Locate the cell with the specified text and output its (X, Y) center coordinate. 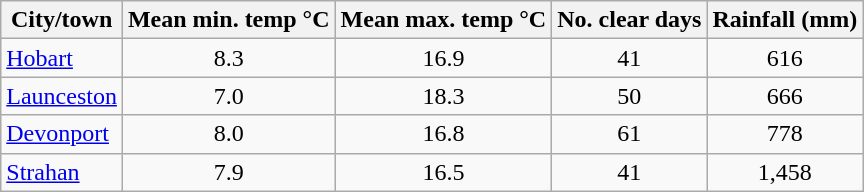
18.3 (444, 96)
City/town (62, 20)
61 (630, 134)
8.0 (228, 134)
8.3 (228, 58)
16.5 (444, 172)
No. clear days (630, 20)
Rainfall (mm) (785, 20)
616 (785, 58)
Strahan (62, 172)
7.0 (228, 96)
Hobart (62, 58)
50 (630, 96)
666 (785, 96)
Launceston (62, 96)
778 (785, 134)
Mean min. temp °C (228, 20)
1,458 (785, 172)
16.9 (444, 58)
Devonport (62, 134)
7.9 (228, 172)
Mean max. temp °C (444, 20)
16.8 (444, 134)
